From the cell containing the given text, extract its center point as (X, Y) coordinate. 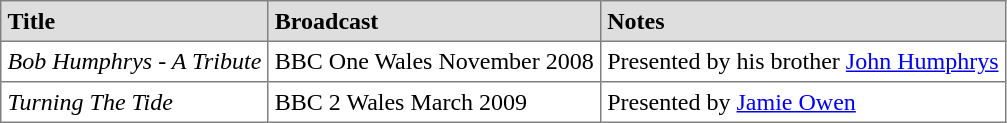
Presented by Jamie Owen (802, 102)
Bob Humphrys - A Tribute (134, 61)
Presented by his brother John Humphrys (802, 61)
Title (134, 21)
BBC One Wales November 2008 (434, 61)
Broadcast (434, 21)
Turning The Tide (134, 102)
BBC 2 Wales March 2009 (434, 102)
Notes (802, 21)
